Determine the (x, y) coordinate at the center of the cell enclosing the given text.  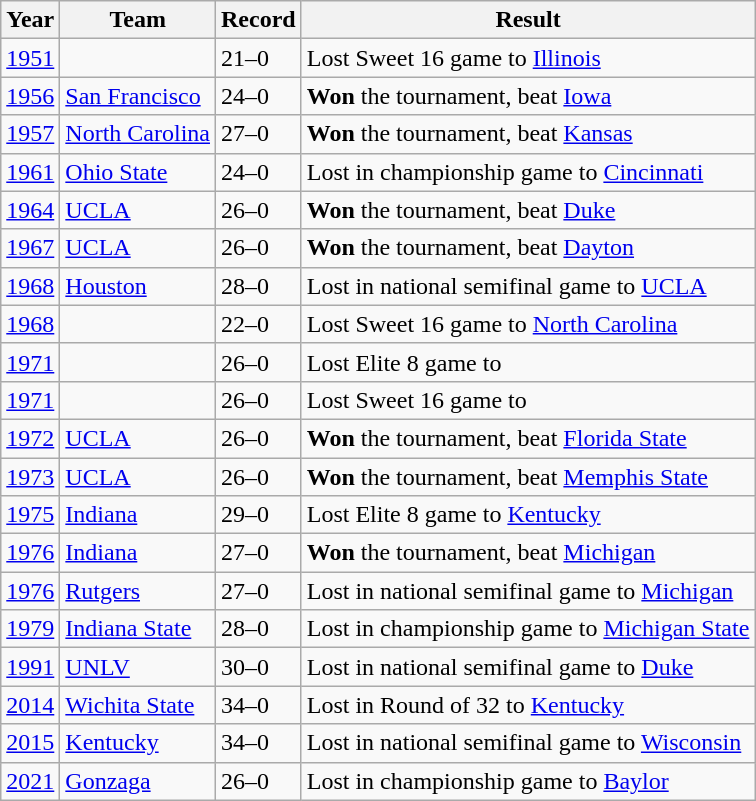
1967 (30, 248)
Lost in national semifinal game to Wisconsin (528, 743)
1979 (30, 629)
Team (138, 20)
UNLV (138, 667)
29–0 (259, 515)
Result (528, 20)
Rutgers (138, 591)
Won the tournament, beat Florida State (528, 438)
Wichita State (138, 705)
1961 (30, 172)
Gonzaga (138, 781)
1972 (30, 438)
1957 (30, 134)
1975 (30, 515)
30–0 (259, 667)
Won the tournament, beat Memphis State (528, 477)
Lost in championship game to Michigan State (528, 629)
Won the tournament, beat Dayton (528, 248)
San Francisco (138, 96)
Lost in championship game to Baylor (528, 781)
21–0 (259, 58)
1991 (30, 667)
Won the tournament, beat Duke (528, 210)
Lost in national semifinal game to Duke (528, 667)
Won the tournament, beat Michigan (528, 553)
22–0 (259, 324)
Lost in Round of 32 to Kentucky (528, 705)
Lost Elite 8 game to Kentucky (528, 515)
1964 (30, 210)
Houston (138, 286)
Lost Elite 8 game to (528, 362)
2021 (30, 781)
Ohio State (138, 172)
Won the tournament, beat Kansas (528, 134)
1973 (30, 477)
Lost in championship game to Cincinnati (528, 172)
1951 (30, 58)
Lost in national semifinal game to Michigan (528, 591)
Lost Sweet 16 game to Illinois (528, 58)
Lost Sweet 16 game to (528, 400)
2015 (30, 743)
Lost Sweet 16 game to North Carolina (528, 324)
Won the tournament, beat Iowa (528, 96)
Kentucky (138, 743)
1956 (30, 96)
Year (30, 20)
Lost in national semifinal game to UCLA (528, 286)
2014 (30, 705)
Indiana State (138, 629)
Record (259, 20)
North Carolina (138, 134)
